Output the [X, Y] coordinate of the center of the cell containing the given text.  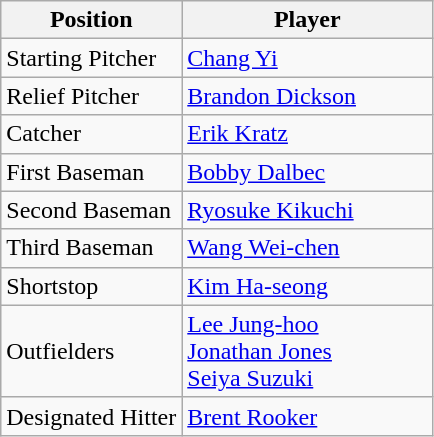
Third Baseman [92, 248]
Brandon Dickson [308, 96]
Chang Yi [308, 58]
Lee Jung-hoo Jonathan Jones Seiya Suzuki [308, 351]
Catcher [92, 134]
Kim Ha-seong [308, 286]
Bobby Dalbec [308, 172]
Player [308, 20]
Brent Rooker [308, 416]
Starting Pitcher [92, 58]
Position [92, 20]
Outfielders [92, 351]
Second Baseman [92, 210]
Relief Pitcher [92, 96]
Designated Hitter [92, 416]
First Baseman [92, 172]
Shortstop [92, 286]
Ryosuke Kikuchi [308, 210]
Wang Wei-chen [308, 248]
Erik Kratz [308, 134]
